From the cell containing the given text, extract its center point as (X, Y) coordinate. 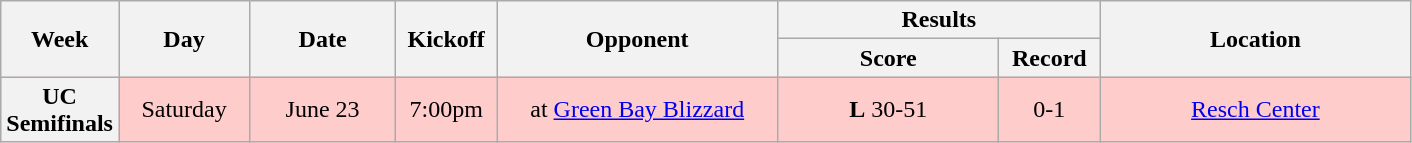
Resch Center (1256, 110)
Kickoff (446, 39)
at Green Bay Blizzard (638, 110)
L 30-51 (888, 110)
Results (939, 20)
Week (60, 39)
Day (184, 39)
Score (888, 58)
Record (1050, 58)
UC Semifinals (60, 110)
7:00pm (446, 110)
0-1 (1050, 110)
Opponent (638, 39)
Date (323, 39)
June 23 (323, 110)
Location (1256, 39)
Saturday (184, 110)
